Detect which cell encompasses the target text, then output its [x, y] center coordinate. 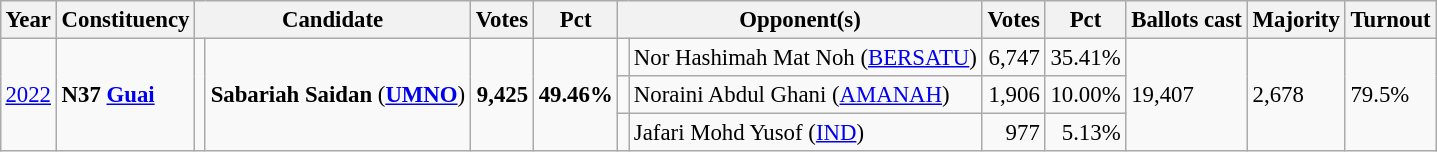
5.13% [1086, 133]
N37 Guai [125, 94]
49.46% [576, 94]
Jafari Mohd Yusof (IND) [806, 133]
Sabariah Saidan (UMNO) [338, 94]
Opponent(s) [800, 20]
1,906 [1014, 95]
Ballots cast [1186, 20]
Nor Hashimah Mat Noh (BERSATU) [806, 57]
79.5% [1390, 94]
977 [1014, 133]
Candidate [333, 20]
Turnout [1390, 20]
Constituency [125, 20]
6,747 [1014, 57]
19,407 [1186, 94]
Majority [1296, 20]
2,678 [1296, 94]
9,425 [502, 94]
35.41% [1086, 57]
Year [28, 20]
10.00% [1086, 95]
2022 [28, 94]
Noraini Abdul Ghani (AMANAH) [806, 95]
